Return the [X, Y] coordinate for the center point of the cell that contains the specified text.  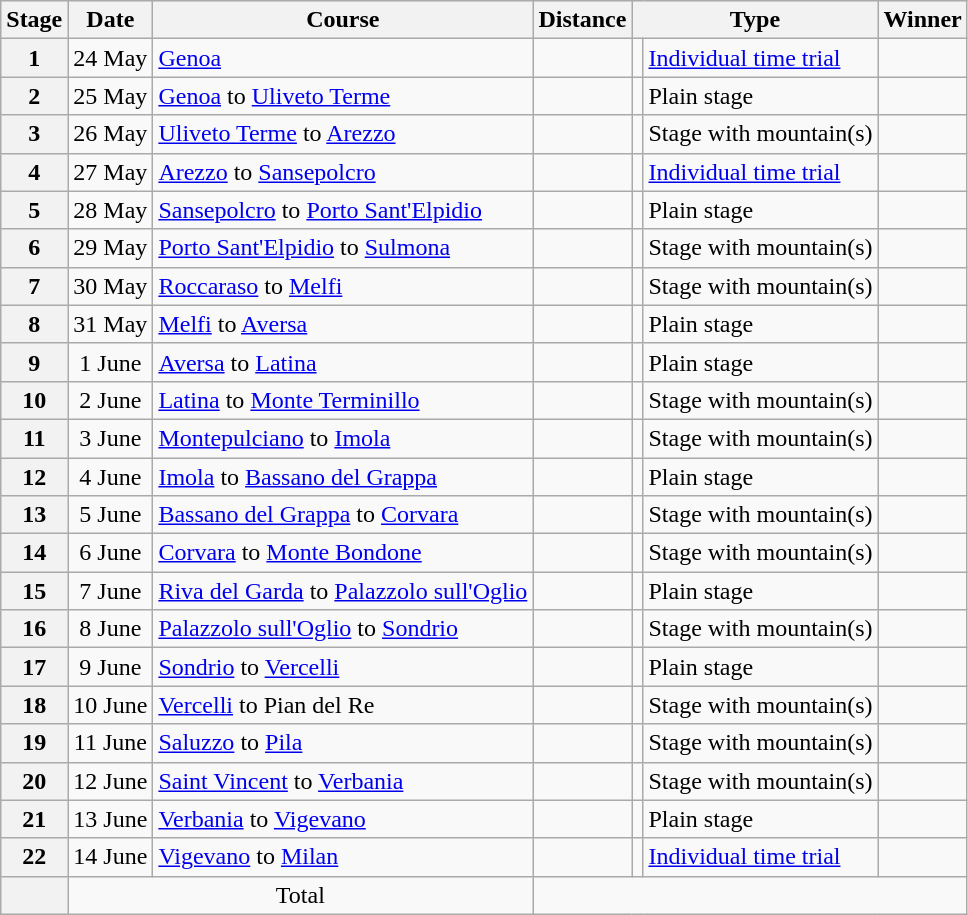
Saint Vincent to Verbania [343, 781]
Course [343, 20]
29 May [110, 248]
8 June [110, 629]
26 May [110, 134]
Stage [34, 20]
Melfi to Aversa [343, 324]
16 [34, 629]
Palazzolo sull'Oglio to Sondrio [343, 629]
Verbania to Vigevano [343, 819]
Saluzzo to Pila [343, 743]
10 [34, 400]
14 [34, 553]
Corvara to Monte Bondone [343, 553]
2 [34, 96]
13 [34, 515]
9 [34, 362]
3 [34, 134]
Distance [582, 20]
2 June [110, 400]
31 May [110, 324]
27 May [110, 172]
14 June [110, 857]
Roccaraso to Melfi [343, 286]
Arezzo to Sansepolcro [343, 172]
Montepulciano to Imola [343, 438]
10 June [110, 705]
Bassano del Grappa to Corvara [343, 515]
Riva del Garda to Palazzolo sull'Oglio [343, 591]
Imola to Bassano del Grappa [343, 477]
Genoa to Uliveto Terme [343, 96]
Sondrio to Vercelli [343, 667]
1 [34, 58]
Date [110, 20]
30 May [110, 286]
21 [34, 819]
4 June [110, 477]
12 June [110, 781]
1 June [110, 362]
11 [34, 438]
28 May [110, 210]
3 June [110, 438]
15 [34, 591]
Type [755, 20]
12 [34, 477]
5 [34, 210]
Genoa [343, 58]
18 [34, 705]
6 June [110, 553]
24 May [110, 58]
17 [34, 667]
Latina to Monte Terminillo [343, 400]
25 May [110, 96]
Aversa to Latina [343, 362]
7 [34, 286]
7 June [110, 591]
Vercelli to Pian del Re [343, 705]
Total [300, 895]
20 [34, 781]
Porto Sant'Elpidio to Sulmona [343, 248]
22 [34, 857]
Vigevano to Milan [343, 857]
8 [34, 324]
19 [34, 743]
13 June [110, 819]
9 June [110, 667]
11 June [110, 743]
5 June [110, 515]
Uliveto Terme to Arezzo [343, 134]
4 [34, 172]
Sansepolcro to Porto Sant'Elpidio [343, 210]
6 [34, 248]
Winner [922, 20]
